For the text-containing cell, return its midpoint in (x, y) coordinate format. 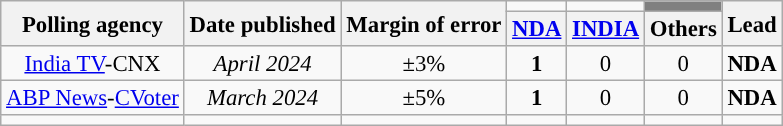
±3% (424, 64)
Date published (262, 24)
India TV-CNX (92, 64)
Margin of error (424, 24)
ABP News-CVoter (92, 98)
Others (683, 30)
Lead (752, 24)
March 2024 (262, 98)
April 2024 (262, 64)
INDIA (606, 30)
±5% (424, 98)
Polling agency (92, 24)
